Determine the (x, y) coordinate at the center of the cell enclosing the given text.  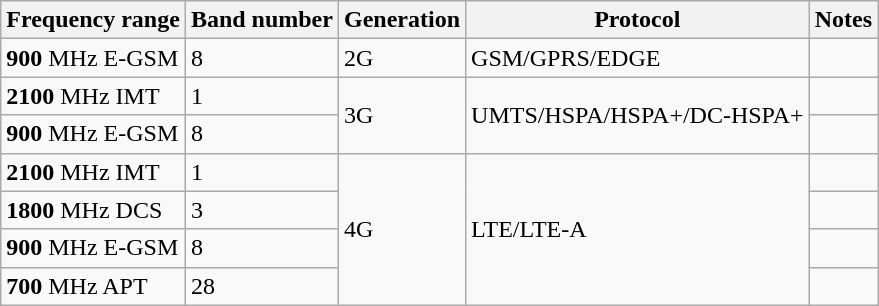
3 (262, 210)
4G (402, 229)
28 (262, 286)
Protocol (638, 20)
Generation (402, 20)
700 MHz APT (94, 286)
UMTS/HSPA/HSPA+/DC-HSPA+ (638, 115)
1800 MHz DCS (94, 210)
Frequency range (94, 20)
GSM/GPRS/EDGE (638, 58)
3G (402, 115)
Band number (262, 20)
Notes (843, 20)
2G (402, 58)
LTE/LTE-A (638, 229)
